Detect which cell encompasses the target text, then output its [X, Y] center coordinate. 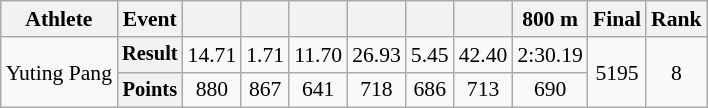
Final [617, 19]
713 [484, 90]
Event [150, 19]
880 [212, 90]
11.70 [318, 55]
641 [318, 90]
Athlete [59, 19]
5.45 [430, 55]
867 [265, 90]
2:30.19 [550, 55]
Result [150, 55]
Points [150, 90]
800 m [550, 19]
8 [676, 72]
690 [550, 90]
42.40 [484, 55]
Yuting Pang [59, 72]
686 [430, 90]
Rank [676, 19]
26.93 [376, 55]
718 [376, 90]
5195 [617, 72]
1.71 [265, 55]
14.71 [212, 55]
